Return (x, y) of the center of cell containing provided text 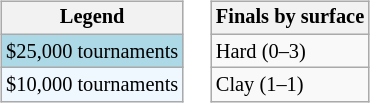
Hard (0–3) (290, 51)
Finals by surface (290, 18)
Clay (1–1) (290, 85)
Legend (92, 18)
$10,000 tournaments (92, 85)
$25,000 tournaments (92, 51)
